Determine the [X, Y] coordinate at the center of the cell enclosing the given text.  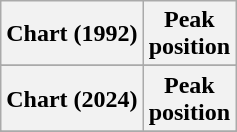
Chart (2024) [72, 98]
Chart (1992) [72, 34]
